Find where the given text appears and provide that cell's center as (X, Y) coordinate. 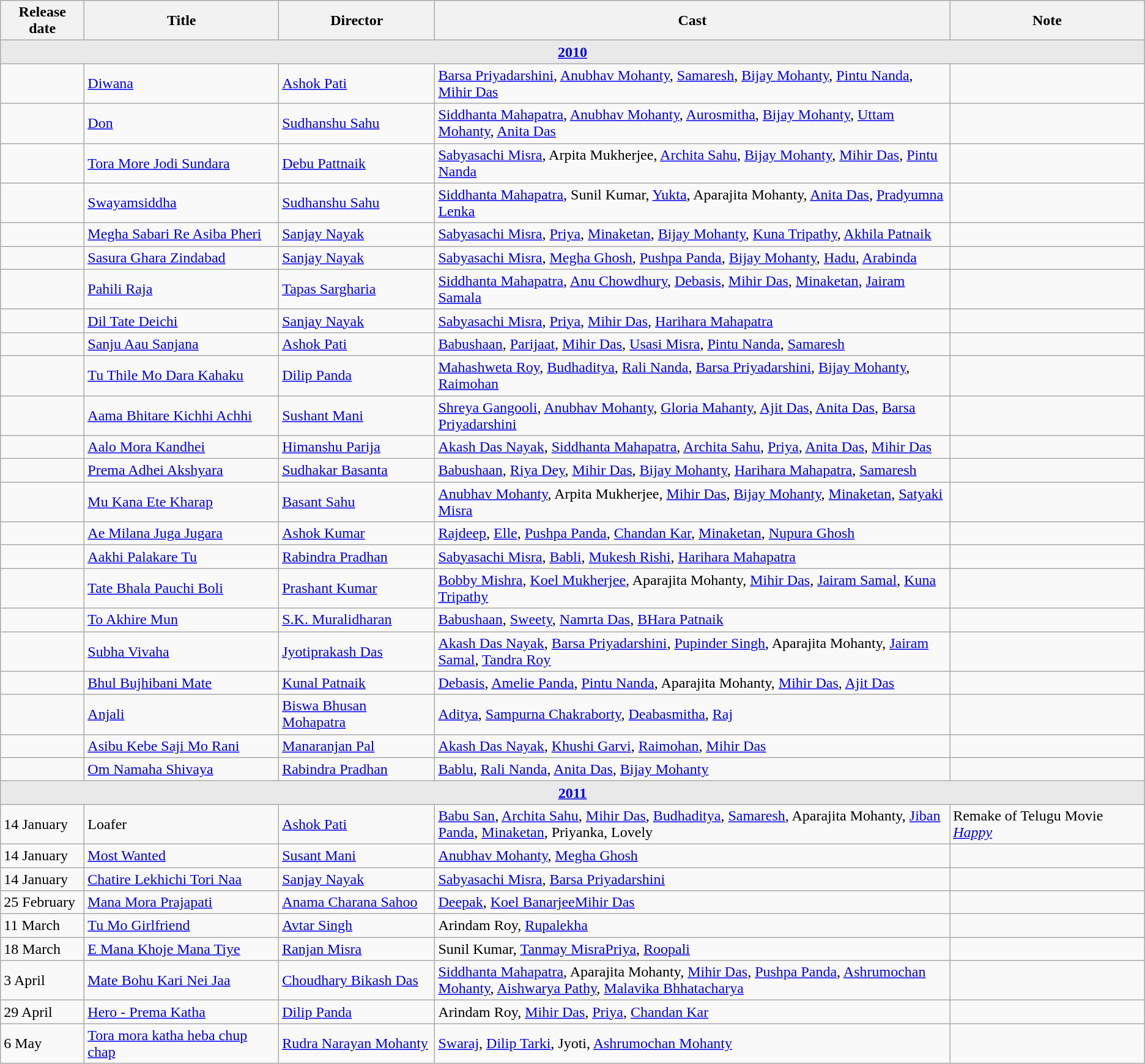
Tora mora katha heba chup chap (182, 1044)
Arindam Roy, Mihir Das, Priya, Chandan Kar (692, 1012)
Sushant Mani (357, 415)
Release date (43, 21)
Sunil Kumar, Tanmay MisraPriya, Roopali (692, 949)
Babushaan, Parijaat, Mihir Das, Usasi Misra, Pintu Nanda, Samaresh (692, 344)
Aalo Mora Kandhei (182, 447)
Bobby Mishra, Koel Mukherjee, Aparajita Mohanty, Mihir Das, Jairam Samal, Kuna Tripathy (692, 589)
Jyotiprakash Das (357, 651)
S.K. Muralidharan (357, 620)
Avtar Singh (357, 926)
Chatire Lekhichi Tori Naa (182, 879)
Swayamsiddha (182, 203)
Siddhanta Mahapatra, Anubhav Mohanty, Aurosmitha, Bijay Mohanty, Uttam Mohanty, Anita Das (692, 124)
Mu Kana Ete Kharap (182, 502)
29 April (43, 1012)
Bablu, Rali Nanda, Anita Das, Bijay Mohanty (692, 769)
Asibu Kebe Saji Mo Rani (182, 746)
Tapas Sargharia (357, 289)
2011 (572, 792)
Tora More Jodi Sundara (182, 163)
Babushaan, Sweety, Namrta Das, BHara Patnaik (692, 620)
Aakhi Palakare Tu (182, 557)
Note (1047, 21)
Sabyasachi Misra, Megha Ghosh, Pushpa Panda, Bijay Mohanty, Hadu, Arabinda (692, 258)
3 April (43, 980)
Siddhanta Mahapatra, Aparajita Mohanty, Mihir Das, Pushpa Panda, Ashrumochan Mohanty, Aishwarya Pathy, Malavika Bhhatacharya (692, 980)
Rudra Narayan Mohanty (357, 1044)
Remake of Telugu Movie Happy (1047, 824)
Loafer (182, 824)
Arindam Roy, Rupalekha (692, 926)
Debasis, Amelie Panda, Pintu Nanda, Aparajita Mohanty, Mihir Das, Ajit Das (692, 683)
Barsa Priyadarshini, Anubhav Mohanty, Samaresh, Bijay Mohanty, Pintu Nanda, Mihir Das (692, 83)
E Mana Khoje Mana Tiye (182, 949)
Cast (692, 21)
Tate Bhala Pauchi Boli (182, 589)
Siddhanta Mahapatra, Sunil Kumar, Yukta, Aparajita Mohanty, Anita Das, Pradyumna Lenka (692, 203)
2010 (572, 52)
Babu San, Archita Sahu, Mihir Das, Budhaditya, Samaresh, Aparajita Mohanty, Jiban Panda, Minaketan, Priyanka, Lovely (692, 824)
Diwana (182, 83)
Prema Adhei Akshyara (182, 471)
Sabyasachi Misra, Priya, Minaketan, Bijay Mohanty, Kuna Tripathy, Akhila Patnaik (692, 234)
Sabyasachi Misra, Arpita Mukherjee, Archita Sahu, Bijay Mohanty, Mihir Das, Pintu Nanda (692, 163)
Aditya, Sampurna Chakraborty, Deabasmitha, Raj (692, 715)
Choudhary Bikash Das (357, 980)
Ae Milana Juga Jugara (182, 534)
Mahashweta Roy, Budhaditya, Rali Nanda, Barsa Priyadarshini, Bijay Mohanty, Raimohan (692, 376)
Pahili Raja (182, 289)
Biswa Bhusan Mohapatra (357, 715)
Sabyasachi Misra, Barsa Priyadarshini (692, 879)
18 March (43, 949)
Aama Bhitare Kichhi Achhi (182, 415)
Kunal Patnaik (357, 683)
Manaranjan Pal (357, 746)
Rajdeep, Elle, Pushpa Panda, Chandan Kar, Minaketan, Nupura Ghosh (692, 534)
Deepak, Koel BanarjeeMihir Das (692, 902)
11 March (43, 926)
6 May (43, 1044)
Mate Bohu Kari Nei Jaa (182, 980)
25 February (43, 902)
Anubhav Mohanty, Megha Ghosh (692, 855)
Sanju Aau Sanjana (182, 344)
Prashant Kumar (357, 589)
Basant Sahu (357, 502)
Bhul Bujhibani Mate (182, 683)
Swaraj, Dilip Tarki, Jyoti, Ashrumochan Mohanty (692, 1044)
Tu Thile Mo Dara Kahaku (182, 376)
Dil Tate Deichi (182, 321)
Anubhav Mohanty, Arpita Mukherjee, Mihir Das, Bijay Mohanty, Minaketan, Satyaki Misra (692, 502)
Sudhakar Basanta (357, 471)
Sabyasachi Misra, Priya, Mihir Das, Harihara Mahapatra (692, 321)
Debu Pattnaik (357, 163)
Shreya Gangooli, Anubhav Mohanty, Gloria Mahanty, Ajit Das, Anita Das, Barsa Priyadarshini (692, 415)
Akash Das Nayak, Barsa Priyadarshini, Pupinder Singh, Aparajita Mohanty, Jairam Samal, Tandra Roy (692, 651)
Subha Vivaha (182, 651)
Akash Das Nayak, Khushi Garvi, Raimohan, Mihir Das (692, 746)
Director (357, 21)
Most Wanted (182, 855)
Om Namaha Shivaya (182, 769)
Babushaan, Riya Dey, Mihir Das, Bijay Mohanty, Harihara Mahapatra, Samaresh (692, 471)
Don (182, 124)
Sasura Ghara Zindabad (182, 258)
Ranjan Misra (357, 949)
Hero - Prema Katha (182, 1012)
Anjali (182, 715)
Tu Mo Girlfriend (182, 926)
To Akhire Mun (182, 620)
Siddhanta Mahapatra, Anu Chowdhury, Debasis, Mihir Das, Minaketan, Jairam Samala (692, 289)
Anama Charana Sahoo (357, 902)
Title (182, 21)
Mana Mora Prajapati (182, 902)
Akash Das Nayak, Siddhanta Mahapatra, Archita Sahu, Priya, Anita Das, Mihir Das (692, 447)
Sabyasachi Misra, Babli, Mukesh Rishi, Harihara Mahapatra (692, 557)
Himanshu Parija (357, 447)
Ashok Kumar (357, 534)
Megha Sabari Re Asiba Pheri (182, 234)
Susant Mani (357, 855)
